Determine the [X, Y] coordinate at the center of the cell enclosing the given text.  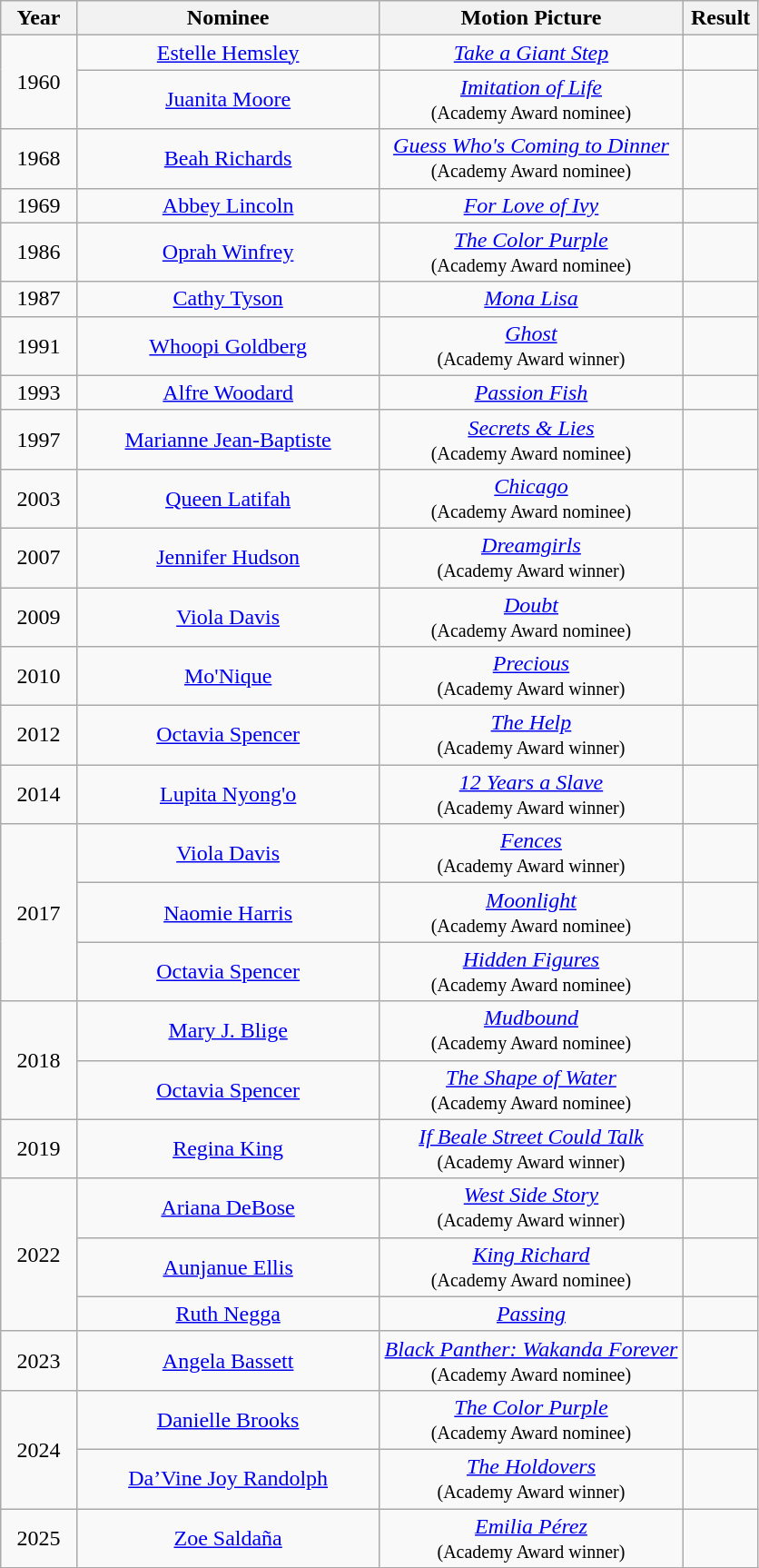
2022 [38, 1255]
Dreamgirls(Academy Award winner) [531, 558]
Passion Fish [531, 392]
Da’Vine Joy Randolph [228, 1479]
2010 [38, 676]
Mudbound(Academy Award nominee) [531, 1030]
Ghost(Academy Award winner) [531, 345]
Jennifer Hudson [228, 558]
Take a Giant Step [531, 53]
Mona Lisa [531, 299]
Lupita Nyong'o [228, 794]
Alfre Woodard [228, 392]
Mary J. Blige [228, 1030]
The Shape of Water(Academy Award nominee) [531, 1090]
Year [38, 18]
2017 [38, 912]
1986 [38, 253]
1991 [38, 345]
Abbey Lincoln [228, 205]
2024 [38, 1449]
Ruth Negga [228, 1314]
Whoopi Goldberg [228, 345]
Estelle Hemsley [228, 53]
2025 [38, 1537]
Chicago(Academy Award nominee) [531, 498]
12 Years a Slave(Academy Award winner) [531, 794]
Guess Who's Coming to Dinner(Academy Award nominee) [531, 158]
Aunjanue Ellis [228, 1266]
Result [721, 18]
Marianne Jean-Baptiste [228, 440]
1987 [38, 299]
Doubt(Academy Award nominee) [531, 616]
2018 [38, 1060]
Juanita Moore [228, 100]
Hidden Figures(Academy Award nominee) [531, 972]
Cathy Tyson [228, 299]
2007 [38, 558]
1968 [38, 158]
2012 [38, 736]
Passing [531, 1314]
Zoe Saldaña [228, 1537]
2003 [38, 498]
1993 [38, 392]
King Richard(Academy Award nominee) [531, 1266]
Precious(Academy Award winner) [531, 676]
Black Panther: Wakanda Forever(Academy Award nominee) [531, 1361]
Regina King [228, 1148]
Ariana DeBose [228, 1208]
If Beale Street Could Talk(Academy Award winner) [531, 1148]
2019 [38, 1148]
Motion Picture [531, 18]
Beah Richards [228, 158]
2014 [38, 794]
Mo'Nique [228, 676]
Fences(Academy Award winner) [531, 854]
Naomie Harris [228, 912]
Danielle Brooks [228, 1419]
Angela Bassett [228, 1361]
The Help(Academy Award winner) [531, 736]
1969 [38, 205]
Emilia Pérez(Academy Award winner) [531, 1537]
Nominee [228, 18]
The Holdovers(Academy Award winner) [531, 1479]
2009 [38, 616]
For Love of Ivy [531, 205]
2023 [38, 1361]
1960 [38, 82]
West Side Story(Academy Award winner) [531, 1208]
Oprah Winfrey [228, 253]
Queen Latifah [228, 498]
1997 [38, 440]
Imitation of Life(Academy Award nominee) [531, 100]
Moonlight(Academy Award nominee) [531, 912]
Secrets & Lies(Academy Award nominee) [531, 440]
